Return [X, Y] of the center of cell containing provided text 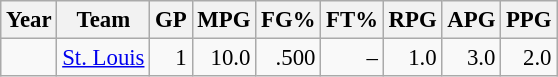
2.0 [529, 58]
GP [171, 20]
.500 [288, 58]
Year [29, 20]
1 [171, 58]
FG% [288, 20]
– [352, 58]
FT% [352, 20]
RPG [412, 20]
10.0 [224, 58]
MPG [224, 20]
Team [104, 20]
APG [472, 20]
3.0 [472, 58]
PPG [529, 20]
St. Louis [104, 58]
1.0 [412, 58]
